Provide the (x, y) coordinate of the cell's center where the given text is located.  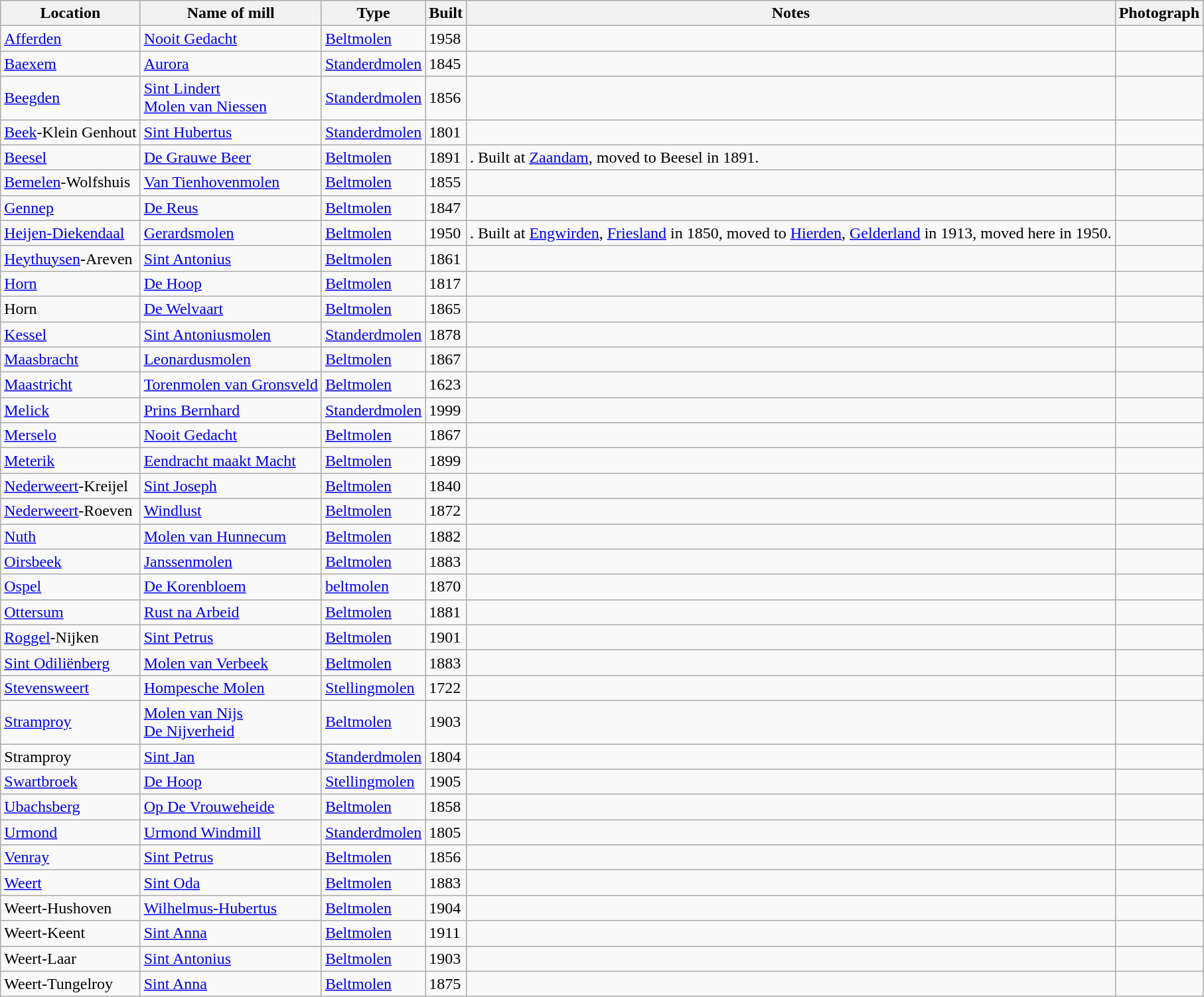
De Reus (231, 208)
Oirsbeek (70, 562)
Leonardusmolen (231, 360)
Weert-Keent (70, 933)
1911 (446, 933)
1861 (446, 258)
Molen van Hunnecum (231, 536)
1882 (446, 536)
1872 (446, 511)
Janssenmolen (231, 562)
Melick (70, 410)
Type (373, 13)
Swartbroek (70, 782)
Afferden (70, 38)
Weert-Laar (70, 959)
Built (446, 13)
De Grauwe Beer (231, 157)
1881 (446, 612)
Aurora (231, 64)
Urmond (70, 832)
Notes (791, 13)
Heythuysen-Areven (70, 258)
Nuth (70, 536)
1855 (446, 183)
1904 (446, 908)
Urmond Windmill (231, 832)
1801 (446, 132)
Sint Joseph (231, 486)
Roggel-Nijken (70, 637)
1623 (446, 385)
Heijen-Diekendaal (70, 233)
Photograph (1159, 13)
Op De Vrouweheide (231, 807)
Hompesche Molen (231, 688)
Van Tienhovenmolen (231, 183)
Location (70, 13)
Windlust (231, 511)
Wilhelmus-Hubertus (231, 908)
1958 (446, 38)
Maastricht (70, 385)
Sint Oda (231, 883)
1845 (446, 64)
Ospel (70, 587)
Gerardsmolen (231, 233)
1950 (446, 233)
Gennep (70, 208)
Beegden (70, 98)
Prins Bernhard (231, 410)
Sint Hubertus (231, 132)
Weert-Tungelroy (70, 984)
Molen van Verbeek (231, 662)
1891 (446, 157)
. Built at Zaandam, moved to Beesel in 1891. (791, 157)
Kessel (70, 334)
Ottersum (70, 612)
Weert-Hushoven (70, 908)
1840 (446, 486)
Weert (70, 883)
1870 (446, 587)
Eendracht maakt Macht (231, 461)
Sint LindertMolen van Niessen (231, 98)
1865 (446, 309)
Baexem (70, 64)
Stevensweert (70, 688)
. Built at Engwirden, Friesland in 1850, moved to Hierden, Gelderland in 1913, moved here in 1950. (791, 233)
Sint Jan (231, 756)
1847 (446, 208)
Beesel (70, 157)
beltmolen (373, 587)
Nederweert-Kreijel (70, 486)
Rust na Arbeid (231, 612)
Torenmolen van Gronsveld (231, 385)
Meterik (70, 461)
1805 (446, 832)
Ubachsberg (70, 807)
1722 (446, 688)
1905 (446, 782)
De Korenbloem (231, 587)
1878 (446, 334)
De Welvaart (231, 309)
Molen van NijsDe Nijverheid (231, 722)
1999 (446, 410)
1901 (446, 637)
Sint Antoniusmolen (231, 334)
Sint Odiliënberg (70, 662)
Venray (70, 858)
1817 (446, 283)
Merselo (70, 435)
Beek-Klein Genhout (70, 132)
Maasbracht (70, 360)
1804 (446, 756)
Name of mill (231, 13)
Nederweert-Roeven (70, 511)
Bemelen-Wolfshuis (70, 183)
1899 (446, 461)
1858 (446, 807)
1875 (446, 984)
